From the cell containing the given text, extract its center point as [x, y] coordinate. 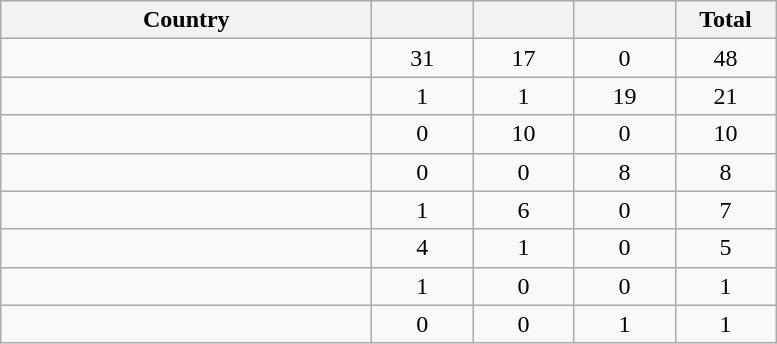
31 [422, 58]
6 [524, 210]
19 [624, 96]
17 [524, 58]
5 [726, 248]
Total [726, 20]
4 [422, 248]
Country [186, 20]
21 [726, 96]
48 [726, 58]
7 [726, 210]
